Find where the given text appears and provide that cell's center as [X, Y] coordinate. 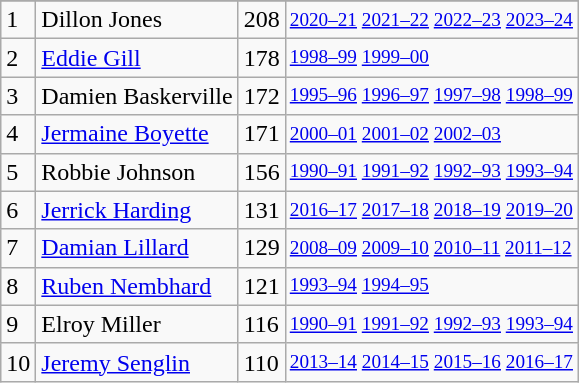
1993–94 1994–95 [431, 286]
Jeremy Senglin [137, 362]
208 [262, 20]
110 [262, 362]
3 [18, 96]
7 [18, 248]
171 [262, 134]
5 [18, 172]
Jerrick Harding [137, 210]
Jermaine Boyette [137, 134]
4 [18, 134]
172 [262, 96]
8 [18, 286]
2008–09 2009–10 2010–11 2011–12 [431, 248]
9 [18, 324]
Elroy Miller [137, 324]
Dillon Jones [137, 20]
2016–17 2017–18 2018–19 2019–20 [431, 210]
2000–01 2001–02 2002–03 [431, 134]
Ruben Nembhard [137, 286]
156 [262, 172]
1 [18, 20]
Damian Lillard [137, 248]
Eddie Gill [137, 58]
2020–21 2021–22 2022–23 2023–24 [431, 20]
121 [262, 286]
116 [262, 324]
6 [18, 210]
2 [18, 58]
129 [262, 248]
Damien Baskerville [137, 96]
178 [262, 58]
2013–14 2014–15 2015–16 2016–17 [431, 362]
10 [18, 362]
Robbie Johnson [137, 172]
1995–96 1996–97 1997–98 1998–99 [431, 96]
131 [262, 210]
1998–99 1999–00 [431, 58]
